Provide the (X, Y) coordinate of the cell's center where the given text is located.  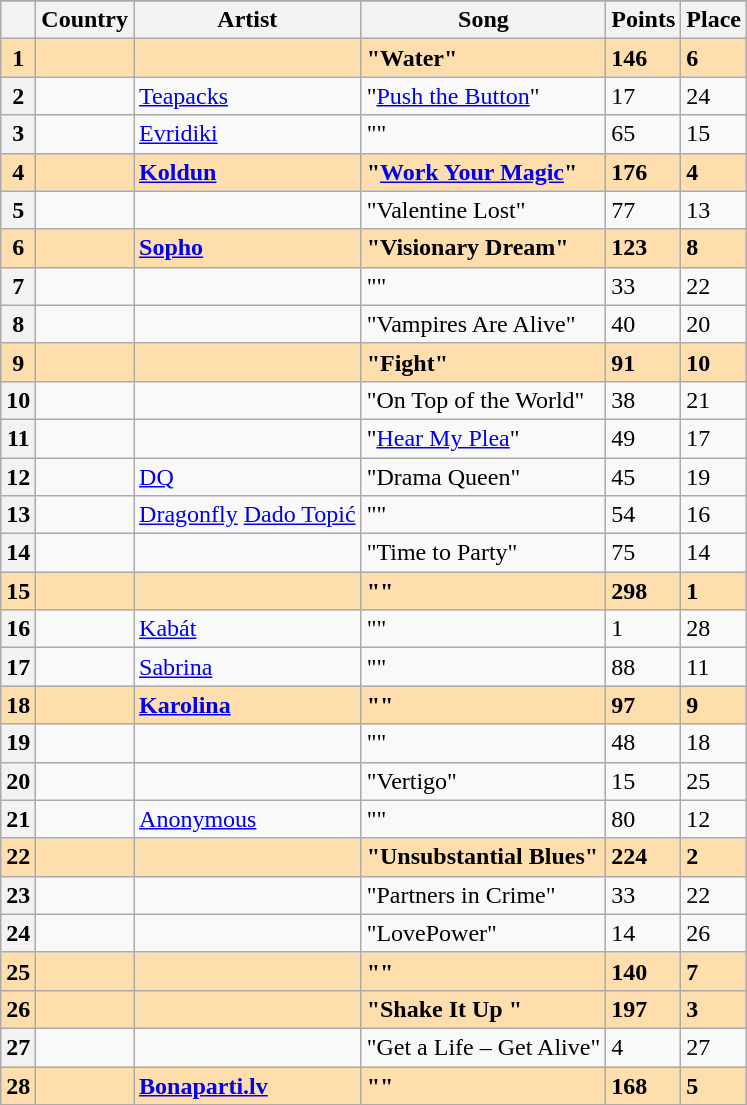
Bonaparti.lv (248, 1085)
23 (18, 895)
97 (644, 705)
197 (644, 1009)
"Shake It Up " (484, 1009)
Teapacks (248, 96)
146 (644, 58)
"Hear My Plea" (484, 438)
49 (644, 438)
Koldun (248, 172)
"Get a Life – Get Alive" (484, 1047)
Country (85, 20)
40 (644, 324)
91 (644, 362)
Sabrina (248, 667)
140 (644, 971)
298 (644, 591)
"Work Your Magic" (484, 172)
"On Top of the World" (484, 400)
DQ (248, 477)
38 (644, 400)
"Unsubstantial Blues" (484, 857)
"Valentine Lost" (484, 210)
Evridiki (248, 134)
54 (644, 515)
123 (644, 248)
168 (644, 1085)
Karolina (248, 705)
Place (714, 20)
Sopho (248, 248)
75 (644, 553)
"Time to Party" (484, 553)
80 (644, 819)
224 (644, 857)
Points (644, 20)
48 (644, 743)
"Fight" (484, 362)
Artist (248, 20)
"Water" (484, 58)
45 (644, 477)
"Partners in Crime" (484, 895)
77 (644, 210)
"Drama Queen" (484, 477)
"LovePower" (484, 933)
Song (484, 20)
88 (644, 667)
176 (644, 172)
"Vampires Are Alive" (484, 324)
Anonymous (248, 819)
65 (644, 134)
"Visionary Dream" (484, 248)
"Vertigo" (484, 781)
"Push the Button" (484, 96)
Dragonfly Dado Topić (248, 515)
Kabát (248, 629)
